Return [x, y] of the center of cell containing provided text 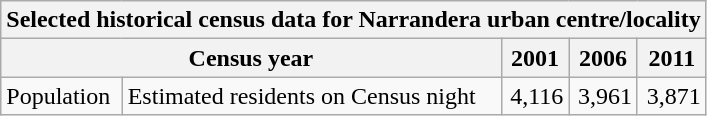
3,961 [604, 96]
Census year [251, 58]
Selected historical census data for Narrandera urban centre/locality [354, 20]
4,116 [535, 96]
3,871 [672, 96]
Estimated residents on Census night [312, 96]
2011 [672, 58]
Population [62, 96]
2001 [535, 58]
2006 [604, 58]
